Capture the cell that displays the provided text and extract its (x, y) central coordinate. 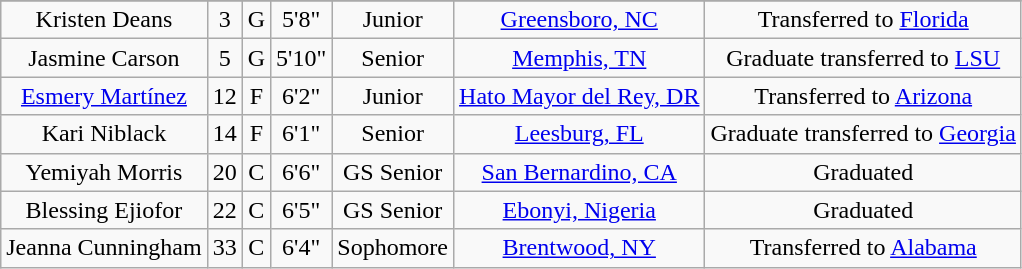
33 (224, 248)
Jasmine Carson (104, 58)
Brentwood, NY (580, 248)
Sophomore (393, 248)
6'2" (302, 96)
Yemiyah Morris (104, 172)
20 (224, 172)
14 (224, 134)
3 (224, 20)
Memphis, TN (580, 58)
6'4" (302, 248)
6'1" (302, 134)
Leesburg, FL (580, 134)
Kari Niblack (104, 134)
Jeanna Cunningham (104, 248)
5'8" (302, 20)
Greensboro, NC (580, 20)
6'5" (302, 210)
Graduate transferred to Georgia (863, 134)
San Bernardino, CA (580, 172)
Transferred to Alabama (863, 248)
22 (224, 210)
Blessing Ejiofor (104, 210)
5 (224, 58)
Graduate transferred to LSU (863, 58)
Transferred to Florida (863, 20)
6'6" (302, 172)
Hato Mayor del Rey, DR (580, 96)
12 (224, 96)
Kristen Deans (104, 20)
5'10" (302, 58)
Ebonyi, Nigeria (580, 210)
Transferred to Arizona (863, 96)
Esmery Martínez (104, 96)
